Pinpoint the cell where the given text exists, returning its (x, y) midpoint coordinate. 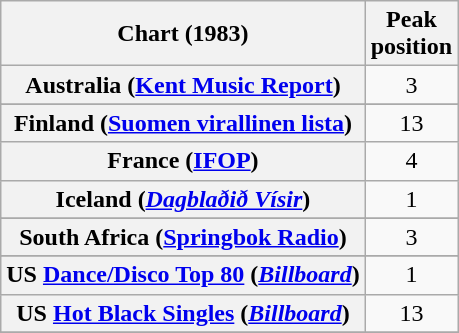
4 (411, 161)
Finland (Suomen virallinen lista) (183, 123)
Chart (1983) (183, 34)
US Dance/Disco Top 80 (Billboard) (183, 275)
Peakposition (411, 34)
France (IFOP) (183, 161)
Australia (Kent Music Report) (183, 85)
South Africa (Springbok Radio) (183, 237)
Iceland (Dagblaðið Vísir) (183, 199)
US Hot Black Singles (Billboard) (183, 313)
